Scan for the cell matching the given text and deliver its [x, y] coordinate at center. 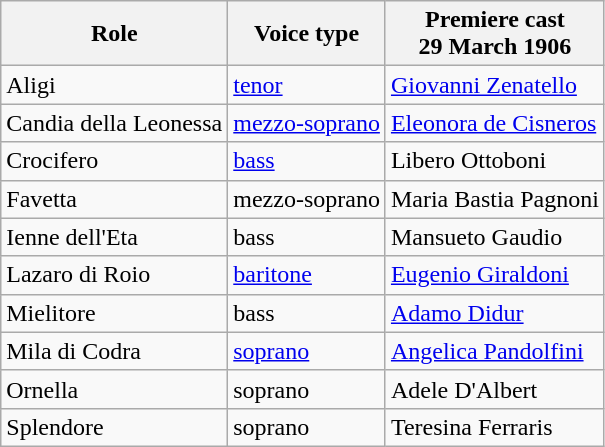
Mila di Codra [114, 351]
Role [114, 34]
Ornella [114, 389]
Premiere cast29 March 1906 [494, 34]
Libero Ottoboni [494, 161]
Crocifero [114, 161]
Lazaro di Roio [114, 275]
Eleonora de Cisneros [494, 123]
baritone [307, 275]
Teresina Ferraris [494, 427]
Giovanni Zenatello [494, 85]
Eugenio Giraldoni [494, 275]
Voice type [307, 34]
Mielitore [114, 313]
tenor [307, 85]
Favetta [114, 199]
Candia della Leonessa [114, 123]
Adamo Didur [494, 313]
Splendore [114, 427]
Maria Bastia Pagnoni [494, 199]
Mansueto Gaudio [494, 237]
Aligi [114, 85]
Ienne dell'Eta [114, 237]
Adele D'Albert [494, 389]
Angelica Pandolfini [494, 351]
